Scan for the cell matching the given text and deliver its (x, y) coordinate at center. 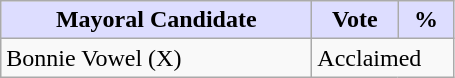
Bonnie Vowel (X) (156, 58)
% (426, 20)
Mayoral Candidate (156, 20)
Vote (355, 20)
Acclaimed (383, 58)
